Pinpoint the cell where the given text exists, returning its [X, Y] midpoint coordinate. 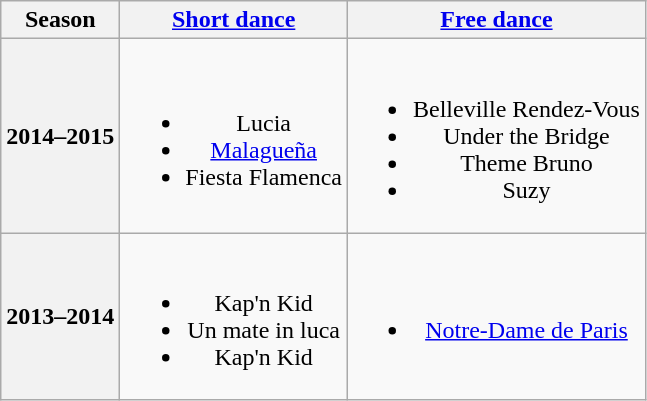
Kap'n Kid Un mate in luca Kap'n Kid [234, 316]
Season [60, 20]
Lucia Malagueña Fiesta Flamenca [234, 136]
2014–2015 [60, 136]
Notre-Dame de Paris [497, 316]
Free dance [497, 20]
Belleville Rendez-Vous Under the Bridge Theme Bruno Suzy [497, 136]
2013–2014 [60, 316]
Short dance [234, 20]
